Output the (X, Y) coordinate of the center of the cell containing the given text.  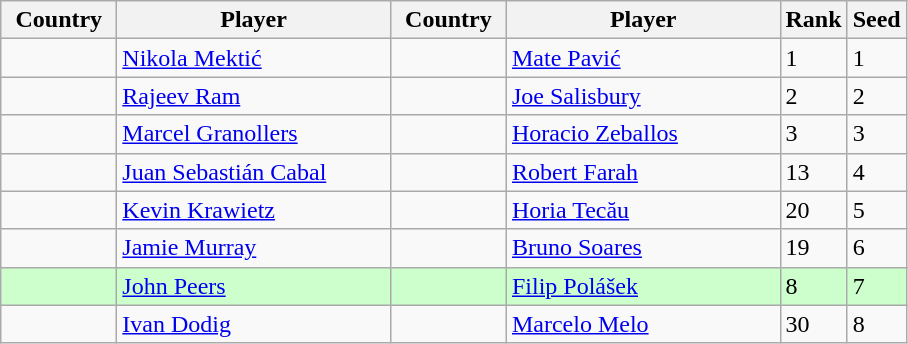
4 (876, 172)
Rank (814, 20)
30 (814, 324)
Joe Salisbury (643, 96)
6 (876, 248)
13 (814, 172)
Filip Polášek (643, 286)
John Peers (254, 286)
Mate Pavić (643, 58)
Seed (876, 20)
7 (876, 286)
Bruno Soares (643, 248)
Horia Tecău (643, 210)
Kevin Krawietz (254, 210)
Horacio Zeballos (643, 134)
5 (876, 210)
Rajeev Ram (254, 96)
Ivan Dodig (254, 324)
Jamie Murray (254, 248)
20 (814, 210)
Marcel Granollers (254, 134)
19 (814, 248)
Robert Farah (643, 172)
Juan Sebastián Cabal (254, 172)
Nikola Mektić (254, 58)
Marcelo Melo (643, 324)
